Locate the cell with the specified text and output its (x, y) center coordinate. 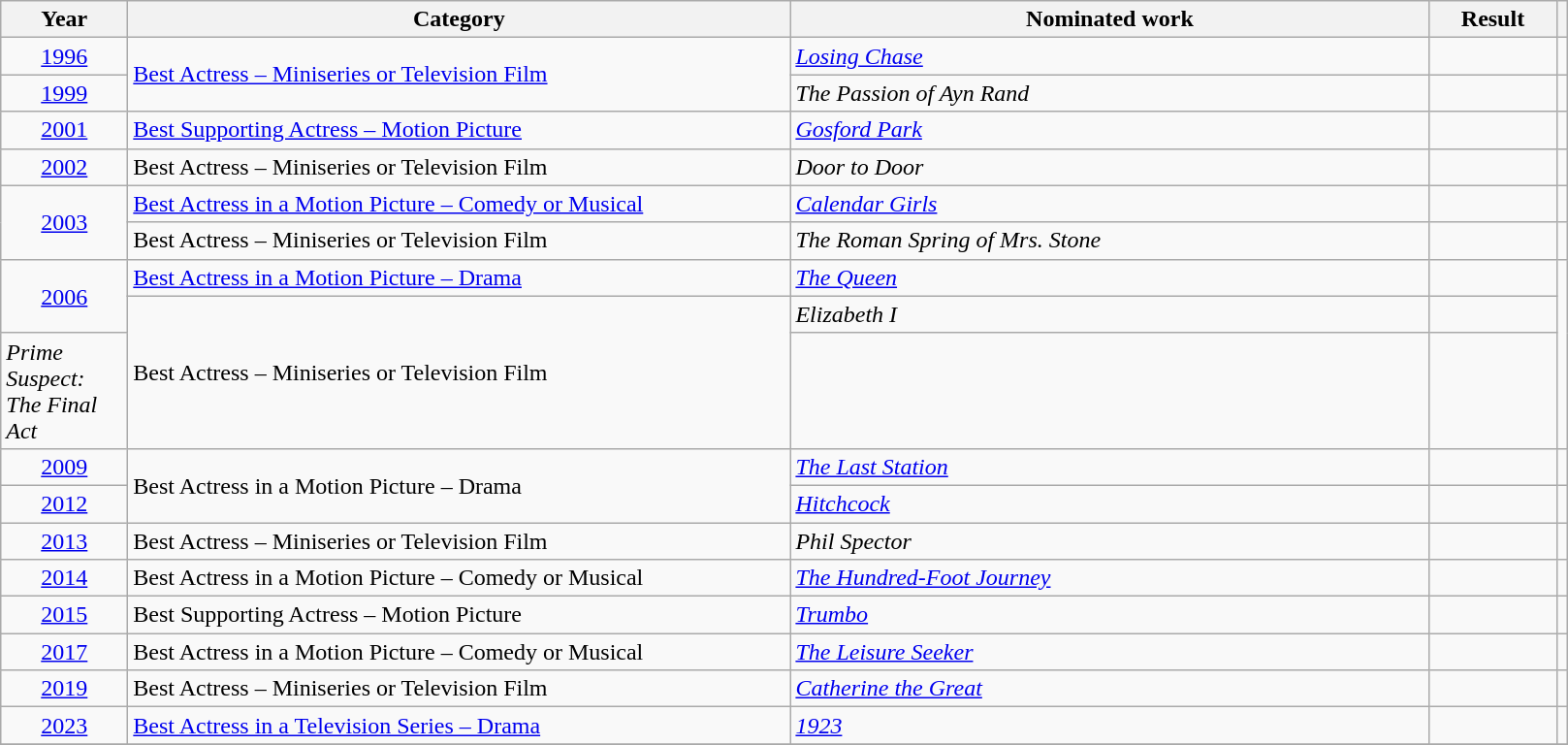
2019 (64, 689)
Phil Spector (1109, 540)
2014 (64, 578)
Nominated work (1109, 19)
Hitchcock (1109, 503)
2001 (64, 130)
2003 (64, 222)
The Queen (1109, 277)
Best Actress in a Television Series – Drama (460, 726)
2017 (64, 652)
2013 (64, 540)
Prime Suspect: The Final Act (64, 390)
Year (64, 19)
The Hundred-Foot Journey (1109, 578)
Result (1493, 19)
Trumbo (1109, 615)
Calendar Girls (1109, 204)
2012 (64, 503)
The Passion of Ayn Rand (1109, 93)
Gosford Park (1109, 130)
The Roman Spring of Mrs. Stone (1109, 241)
Category (460, 19)
Door to Door (1109, 167)
Losing Chase (1109, 56)
Elizabeth I (1109, 314)
2006 (64, 296)
1996 (64, 56)
Catherine the Great (1109, 689)
The Leisure Seeker (1109, 652)
2023 (64, 726)
2009 (64, 467)
1923 (1109, 726)
The Last Station (1109, 467)
1999 (64, 93)
2015 (64, 615)
2002 (64, 167)
